Return (x, y) of the center of cell containing provided text 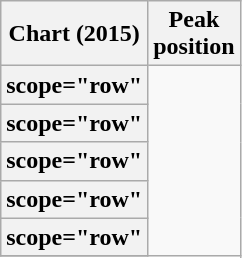
Peak position (194, 34)
Chart (2015) (74, 34)
